Search for the cell housing the specified text and yield its (x, y) center coordinate. 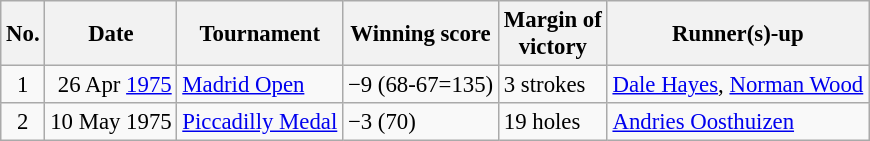
Runner(s)-up (738, 34)
3 strokes (552, 85)
1 (23, 85)
−9 (68-67=135) (421, 85)
19 holes (552, 122)
Piccadilly Medal (260, 122)
Tournament (260, 34)
Date (111, 34)
Winning score (421, 34)
−3 (70) (421, 122)
26 Apr 1975 (111, 85)
Dale Hayes, Norman Wood (738, 85)
Andries Oosthuizen (738, 122)
Margin ofvictory (552, 34)
Madrid Open (260, 85)
10 May 1975 (111, 122)
No. (23, 34)
2 (23, 122)
